For the text-containing cell, return its midpoint in [X, Y] coordinate format. 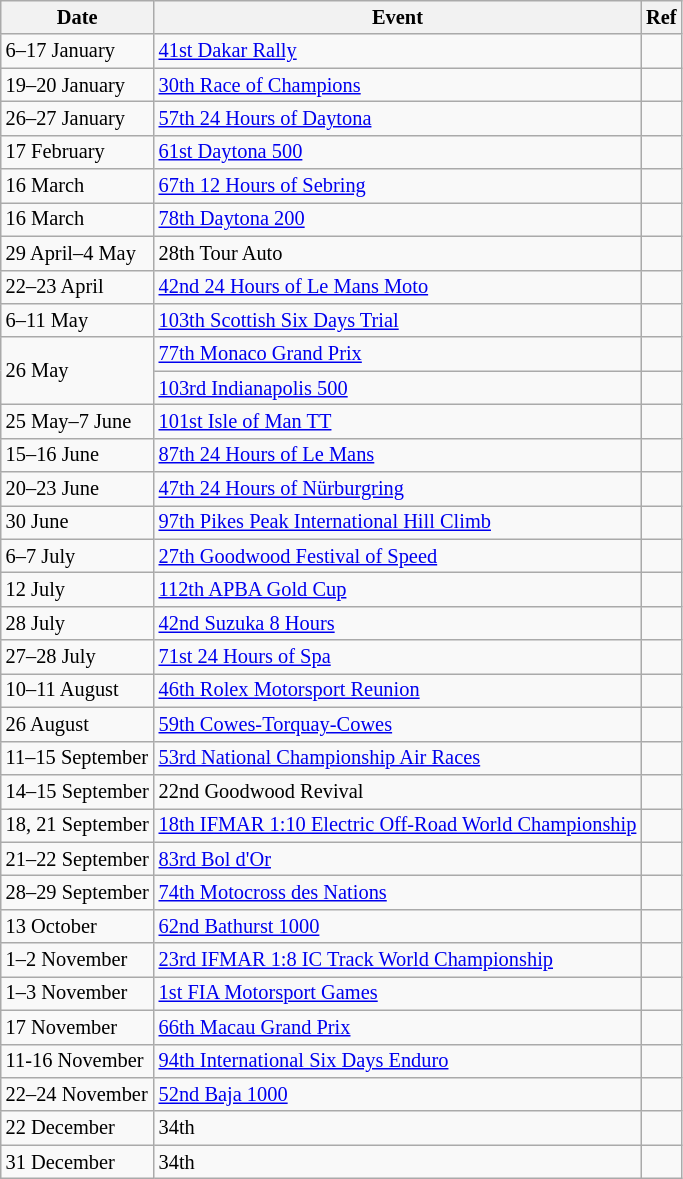
22–23 April [78, 287]
62nd Bathurst 1000 [398, 926]
42nd Suzuka 8 Hours [398, 623]
66th Macau Grand Prix [398, 1027]
Ref [661, 17]
18, 21 September [78, 825]
Date [78, 17]
17 February [78, 152]
61st Daytona 500 [398, 152]
23rd IFMAR 1:8 IC Track World Championship [398, 960]
14–15 September [78, 791]
22 December [78, 1128]
67th 12 Hours of Sebring [398, 186]
97th Pikes Peak International Hill Climb [398, 522]
13 October [78, 926]
25 May–7 June [78, 421]
26 August [78, 724]
78th Daytona 200 [398, 219]
103rd Indianapolis 500 [398, 388]
18th IFMAR 1:10 Electric Off-Road World Championship [398, 825]
30 June [78, 522]
47th 24 Hours of Nürburgring [398, 489]
103th Scottish Six Days Trial [398, 320]
1–2 November [78, 960]
15–16 June [78, 455]
46th Rolex Motorsport Reunion [398, 690]
30th Race of Champions [398, 85]
42nd 24 Hours of Le Mans Moto [398, 287]
22–24 November [78, 1094]
29 April–4 May [78, 253]
101st Isle of Man TT [398, 421]
1st FIA Motorsport Games [398, 993]
31 December [78, 1162]
28 July [78, 623]
21–22 September [78, 859]
10–11 August [78, 690]
83rd Bol d'Or [398, 859]
26 May [78, 370]
53rd National Championship Air Races [398, 758]
27–28 July [78, 657]
19–20 January [78, 85]
41st Dakar Rally [398, 51]
59th Cowes-Torquay-Cowes [398, 724]
28th Tour Auto [398, 253]
6–11 May [78, 320]
26–27 January [78, 118]
11–15 September [78, 758]
52nd Baja 1000 [398, 1094]
71st 24 Hours of Spa [398, 657]
6–7 July [78, 556]
74th Motocross des Nations [398, 892]
57th 24 Hours of Daytona [398, 118]
11-16 November [78, 1061]
28–29 September [78, 892]
77th Monaco Grand Prix [398, 354]
27th Goodwood Festival of Speed [398, 556]
87th 24 Hours of Le Mans [398, 455]
12 July [78, 589]
22nd Goodwood Revival [398, 791]
1–3 November [78, 993]
20–23 June [78, 489]
6–17 January [78, 51]
17 November [78, 1027]
Event [398, 17]
94th International Six Days Enduro [398, 1061]
112th APBA Gold Cup [398, 589]
